Output the [x, y] coordinate of the center of the cell containing the given text.  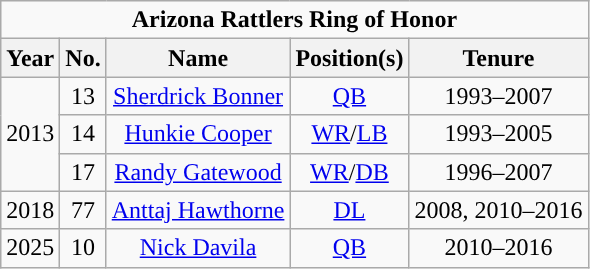
Tenure [498, 58]
WR/DB [350, 172]
Anttaj Hawthorne [198, 210]
Arizona Rattlers Ring of Honor [294, 20]
Nick Davila [198, 248]
2008, 2010–2016 [498, 210]
Year [30, 58]
WR/LB [350, 134]
1993–2007 [498, 96]
14 [83, 134]
10 [83, 248]
Sherdrick Bonner [198, 96]
13 [83, 96]
Hunkie Cooper [198, 134]
Randy Gatewood [198, 172]
2018 [30, 210]
Name [198, 58]
17 [83, 172]
1993–2005 [498, 134]
1996–2007 [498, 172]
2010–2016 [498, 248]
Position(s) [350, 58]
2025 [30, 248]
No. [83, 58]
77 [83, 210]
DL [350, 210]
2013 [30, 134]
